Detect which cell encompasses the target text, then output its [X, Y] center coordinate. 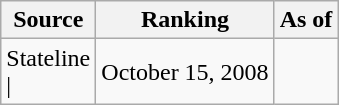
Stateline| [48, 72]
Ranking [185, 20]
October 15, 2008 [185, 72]
Source [48, 20]
As of [306, 20]
